Return [X, Y] of the center of cell containing provided text 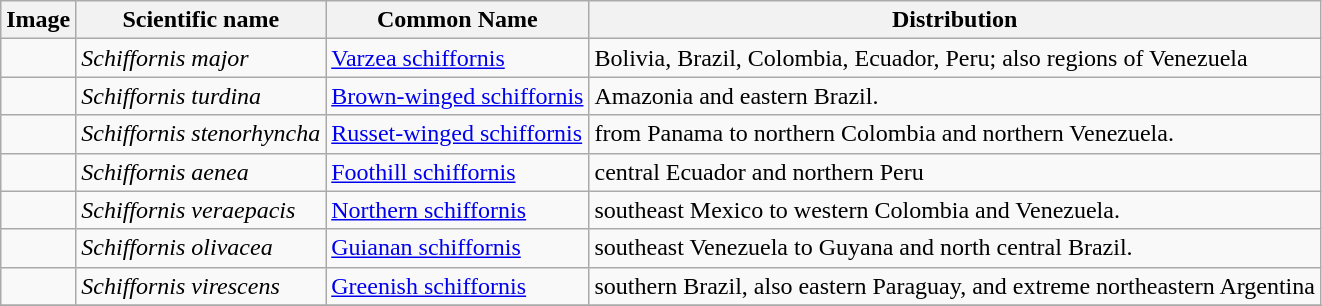
southern Brazil, also eastern Paraguay, and extreme northeastern Argentina [954, 286]
Amazonia and eastern Brazil. [954, 96]
Foothill schiffornis [458, 172]
Scientific name [201, 20]
Varzea schiffornis [458, 58]
central Ecuador and northern Peru [954, 172]
Schiffornis aenea [201, 172]
Schiffornis olivacea [201, 248]
Northern schiffornis [458, 210]
Russet-winged schiffornis [458, 134]
Bolivia, Brazil, Colombia, Ecuador, Peru; also regions of Venezuela [954, 58]
southeast Venezuela to Guyana and north central Brazil. [954, 248]
Image [38, 20]
Greenish schiffornis [458, 286]
Schiffornis virescens [201, 286]
Schiffornis major [201, 58]
Schiffornis stenorhyncha [201, 134]
Schiffornis turdina [201, 96]
Schiffornis veraepacis [201, 210]
Brown-winged schiffornis [458, 96]
Guianan schiffornis [458, 248]
Distribution [954, 20]
Common Name [458, 20]
southeast Mexico to western Colombia and Venezuela. [954, 210]
from Panama to northern Colombia and northern Venezuela. [954, 134]
